Determine the [X, Y] coordinate at the center of the cell enclosing the given text.  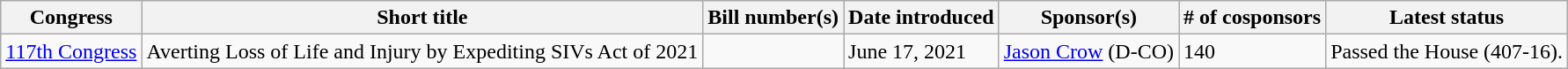
Averting Loss of Life and Injury by Expediting SIVs Act of 2021 [422, 51]
Short title [422, 18]
Passed the House (407-16). [1447, 51]
Sponsor(s) [1088, 18]
Date introduced [922, 18]
Congress [71, 18]
Bill number(s) [773, 18]
140 [1253, 51]
# of cosponsors [1253, 18]
Jason Crow (D-CO) [1088, 51]
Latest status [1447, 18]
117th Congress [71, 51]
June 17, 2021 [922, 51]
